Identify which cell holds the provided text, then report its (x, y) central coordinate. 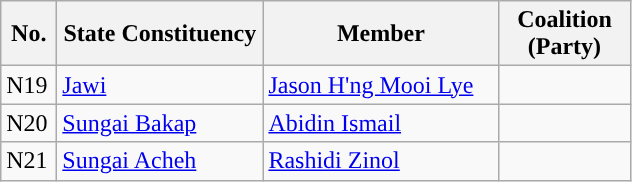
Sungai Acheh (160, 161)
N20 (29, 123)
Jawi (160, 85)
Abidin Ismail (381, 123)
Member (381, 34)
Sungai Bakap (160, 123)
N19 (29, 85)
N21 (29, 161)
Coalition (Party) (564, 34)
Rashidi Zinol (381, 161)
State Constituency (160, 34)
No. (29, 34)
Jason H'ng Mooi Lye (381, 85)
